Detect which cell encompasses the target text, then output its (X, Y) center coordinate. 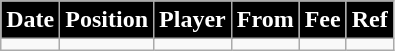
Date (30, 20)
Player (193, 20)
Position (107, 20)
Ref (370, 20)
From (265, 20)
Fee (322, 20)
